Provide the (X, Y) coordinate of the cell's center where the given text is located.  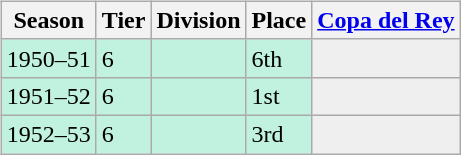
Season (48, 20)
1st (279, 96)
Copa del Rey (386, 20)
1951–52 (48, 96)
1950–51 (48, 58)
Division (198, 20)
6th (279, 58)
3rd (279, 134)
1952–53 (48, 134)
Tier (124, 20)
Place (279, 20)
